Output the (X, Y) coordinate of the center of the cell containing the given text.  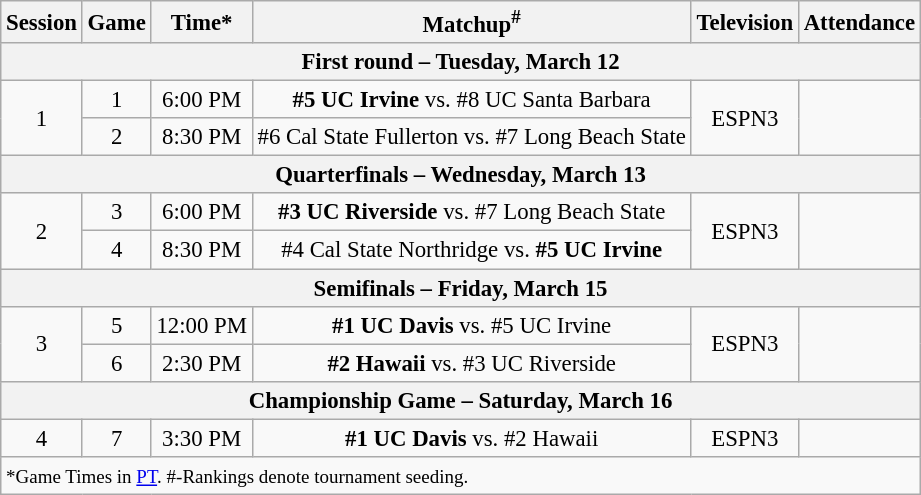
Television (744, 22)
#1 UC Davis vs. #5 UC Irvine (472, 325)
Attendance (859, 22)
#4 Cal State Northridge vs. #5 UC Irvine (472, 250)
#5 UC Irvine vs. #8 UC Santa Barbara (472, 100)
Time* (202, 22)
Quarterfinals – Wednesday, March 13 (461, 175)
5 (116, 325)
3:30 PM (202, 438)
7 (116, 438)
12:00 PM (202, 325)
2:30 PM (202, 363)
First round – Tuesday, March 12 (461, 62)
#1 UC Davis vs. #2 Hawaii (472, 438)
Championship Game – Saturday, March 16 (461, 400)
6 (116, 363)
Matchup# (472, 22)
#3 UC Riverside vs. #7 Long Beach State (472, 213)
Game (116, 22)
#6 Cal State Fullerton vs. #7 Long Beach State (472, 137)
#2 Hawaii vs. #3 UC Riverside (472, 363)
*Game Times in PT. #-Rankings denote tournament seeding. (461, 476)
Session (42, 22)
Semifinals – Friday, March 15 (461, 288)
